Pinpoint the cell where the given text exists, returning its [x, y] midpoint coordinate. 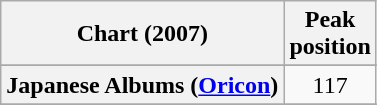
Peak position [330, 34]
Chart (2007) [142, 34]
Japanese Albums (Oricon) [142, 85]
117 [330, 85]
